Extract the (X, Y) coordinate from the center of the cell holding the provided text.  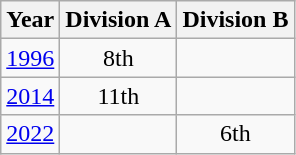
2014 (30, 96)
8th (118, 58)
Year (30, 20)
Division A (118, 20)
1996 (30, 58)
Division B (236, 20)
2022 (30, 134)
11th (118, 96)
6th (236, 134)
